Pinpoint the cell where the given text exists, returning its (X, Y) midpoint coordinate. 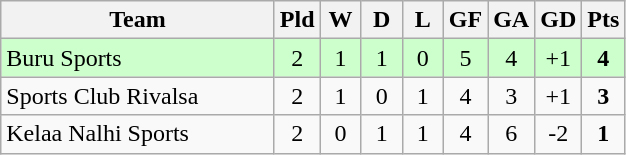
Pts (604, 20)
D (382, 20)
5 (465, 58)
-2 (558, 134)
Team (138, 20)
6 (512, 134)
GA (512, 20)
GD (558, 20)
W (340, 20)
Pld (297, 20)
L (422, 20)
Buru Sports (138, 58)
GF (465, 20)
Kelaa Nalhi Sports (138, 134)
Sports Club Rivalsa (138, 96)
